Output the (X, Y) coordinate of the center of the cell containing the given text.  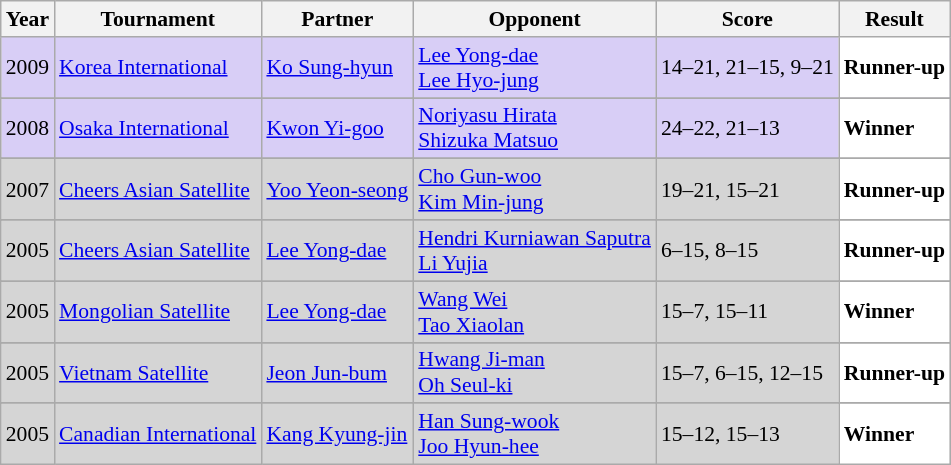
Wang Wei Tao Xiaolan (534, 312)
Opponent (534, 19)
15–7, 15–11 (748, 312)
Kwon Yi-goo (337, 128)
2007 (28, 190)
Han Sung-wook Joo Hyun-hee (534, 434)
Lee Yong-dae Lee Hyo-jung (534, 68)
Hendri Kurniawan Saputra Li Yujia (534, 250)
Korea International (158, 68)
2009 (28, 68)
Kang Kyung-jin (337, 434)
Yoo Yeon-seong (337, 190)
24–22, 21–13 (748, 128)
Canadian International (158, 434)
Tournament (158, 19)
2008 (28, 128)
Year (28, 19)
Cho Gun-woo Kim Min-jung (534, 190)
Osaka International (158, 128)
Noriyasu Hirata Shizuka Matsuo (534, 128)
6–15, 8–15 (748, 250)
15–7, 6–15, 12–15 (748, 372)
15–12, 15–13 (748, 434)
Ko Sung-hyun (337, 68)
14–21, 21–15, 9–21 (748, 68)
Result (894, 19)
Mongolian Satellite (158, 312)
Partner (337, 19)
Score (748, 19)
Jeon Jun-bum (337, 372)
Hwang Ji-man Oh Seul-ki (534, 372)
19–21, 15–21 (748, 190)
Vietnam Satellite (158, 372)
